Return the (X, Y) coordinate for the center point of the cell that contains the specified text.  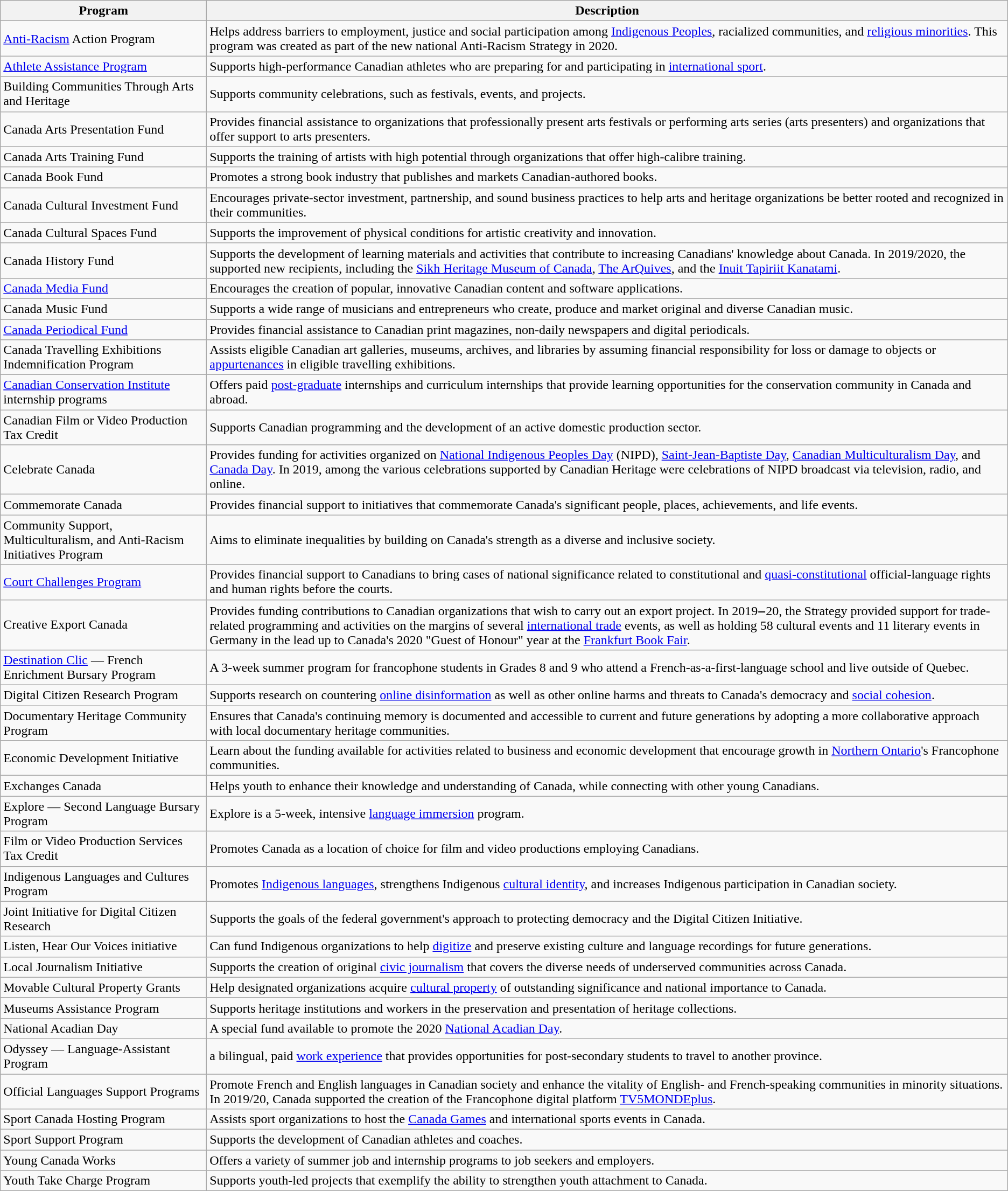
Supports the improvement of physical conditions for artistic creativity and innovation. (607, 233)
Promotes Indigenous languages, strengthens Indigenous cultural identity, and increases Indigenous participation in Canadian society. (607, 883)
Odyssey — Language-Assistant Program (103, 1056)
Supports community celebrations, such as festivals, events, and projects. (607, 94)
Digital Citizen Research Program (103, 695)
Aims to eliminate inequalities by building on Canada's strength as a diverse and inclusive society. (607, 540)
Promotes Canada as a location of choice for film and video productions employing Canadians. (607, 849)
A 3-week summer program for francophone students in Grades 8 and 9 who attend a French-as-a-first-language school and live outside of Quebec. (607, 668)
Sport Canada Hosting Program (103, 1119)
Listen, Hear Our Voices initiative (103, 946)
Explore — Second Language Bursary Program (103, 813)
Canadian Film or Video Production Tax Credit (103, 428)
Film or Video Production Services Tax Credit (103, 849)
Canada Travelling Exhibitions Indemnification Program (103, 358)
Canada Music Fund (103, 309)
Movable Cultural Property Grants (103, 987)
Description (607, 11)
Community Support, Multiculturalism, and Anti-Racism Initiatives Program (103, 540)
Joint Initiative for Digital Citizen Research (103, 919)
Offers a variety of summer job and internship programs to job seekers and employers. (607, 1160)
Supports Canadian programming and the development of an active domestic production sector. (607, 428)
Help designated organizations acquire cultural property of outstanding significance and national importance to Canada. (607, 987)
Athlete Assistance Program (103, 66)
Canada Arts Training Fund (103, 157)
Supports youth-led projects that exemplify the ability to strengthen youth attachment to Canada. (607, 1181)
Encourages the creation of popular, innovative Canadian content and software applications. (607, 288)
Official Languages Support Programs (103, 1091)
Supports the goals of the federal government's approach to protecting democracy and the Digital Citizen Initiative. (607, 919)
Destination Clic — French Enrichment Bursary Program (103, 668)
Youth Take Charge Program (103, 1181)
Canada Cultural Investment Fund (103, 205)
Local Journalism Initiative (103, 967)
Court Challenges Program (103, 582)
Young Canada Works (103, 1160)
Canadian Conservation Institute internship programs (103, 392)
Supports research on countering online disinformation as well as other online harms and threats to Canada's democracy and social cohesion. (607, 695)
Museums Assistance Program (103, 1008)
Canada Book Fund (103, 177)
Canada Arts Presentation Fund (103, 129)
Can fund Indigenous organizations to help digitize and preserve existing culture and language recordings for future generations. (607, 946)
National Acadian Day (103, 1028)
Sport Support Program (103, 1140)
Supports the creation of original civic journalism that covers the diverse needs of underserved communities across Canada. (607, 967)
Supports high-performance Canadian athletes who are preparing for and participating in international sport. (607, 66)
Canada Cultural Spaces Fund (103, 233)
Supports a wide range of musicians and entrepreneurs who create, produce and market original and diverse Canadian music. (607, 309)
Indigenous Languages and Cultures Program (103, 883)
Commemorate Canada (103, 505)
A special fund available to promote the 2020 National Acadian Day. (607, 1028)
Canada Periodical Fund (103, 329)
Provides financial support to initiatives that commemorate Canada's significant people, places, achievements, and life events. (607, 505)
Celebrate Canada (103, 470)
Promotes a strong book industry that publishes and markets Canadian-authored books. (607, 177)
Exchanges Canada (103, 786)
Economic Development Initiative (103, 758)
Building Communities Through Arts and Heritage (103, 94)
a bilingual, paid work experience that provides opportunities for post-secondary students to travel to another province. (607, 1056)
Assists sport organizations to host the Canada Games and international sports events in Canada. (607, 1119)
Explore is a 5-week, intensive language immersion program. (607, 813)
Provides financial assistance to Canadian print magazines, non-daily newspapers and digital periodicals. (607, 329)
Creative Export Canada (103, 625)
Supports the development of Canadian athletes and coaches. (607, 1140)
Documentary Heritage Community Program (103, 723)
Supports the training of artists with high potential through organizations that offer high-calibre training. (607, 157)
Supports heritage institutions and workers in the preservation and presentation of heritage collections. (607, 1008)
Canada History Fund (103, 261)
Helps youth to enhance their knowledge and understanding of Canada, while connecting with other young Canadians. (607, 786)
Program (103, 11)
Anti-Racism Action Program (103, 39)
Canada Media Fund (103, 288)
